Capture the cell that displays the provided text and extract its [x, y] central coordinate. 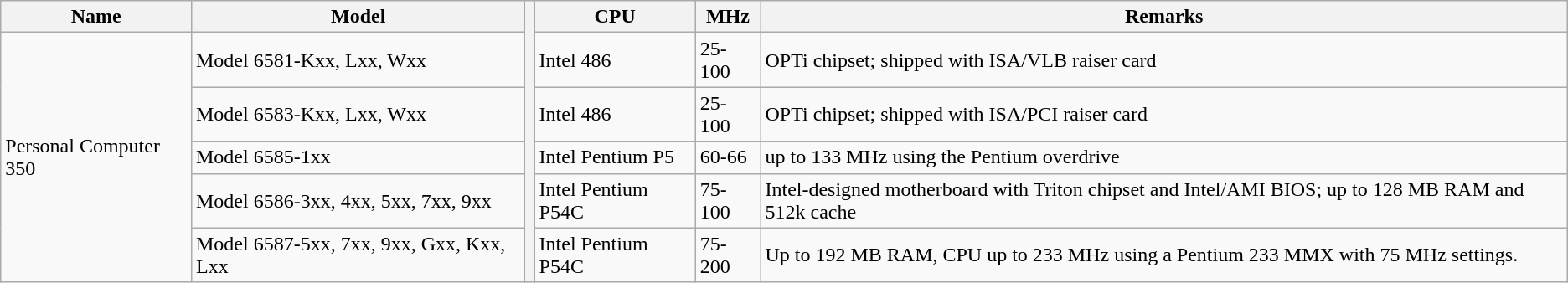
Model 6586-3xx, 4xx, 5xx, 7xx, 9xx [358, 201]
75-100 [728, 201]
Personal Computer 350 [96, 157]
Name [96, 17]
Model 6581-Kxx, Lxx, Wxx [358, 60]
75-200 [728, 255]
Model 6585-1xx [358, 157]
CPU [615, 17]
Intel Pentium P5 [615, 157]
Intel-designed motherboard with Triton chipset and Intel/AMI BIOS; up to 128 MB RAM and 512k cache [1164, 201]
OPTi chipset; shipped with ISA/VLB raiser card [1164, 60]
Remarks [1164, 17]
Model 6583-Kxx, Lxx, Wxx [358, 114]
Model 6587-5xx, 7xx, 9xx, Gxx, Kxx, Lxx [358, 255]
OPTi chipset; shipped with ISA/PCI raiser card [1164, 114]
Model [358, 17]
60-66 [728, 157]
Up to 192 MB RAM, CPU up to 233 MHz using a Pentium 233 MMX with 75 MHz settings. [1164, 255]
MHz [728, 17]
up to 133 MHz using the Pentium overdrive [1164, 157]
